Search for the cell housing the specified text and yield its (X, Y) center coordinate. 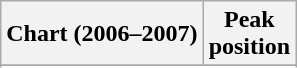
Chart (2006–2007) (102, 34)
Peakposition (249, 34)
